Detect which cell encompasses the target text, then output its (X, Y) center coordinate. 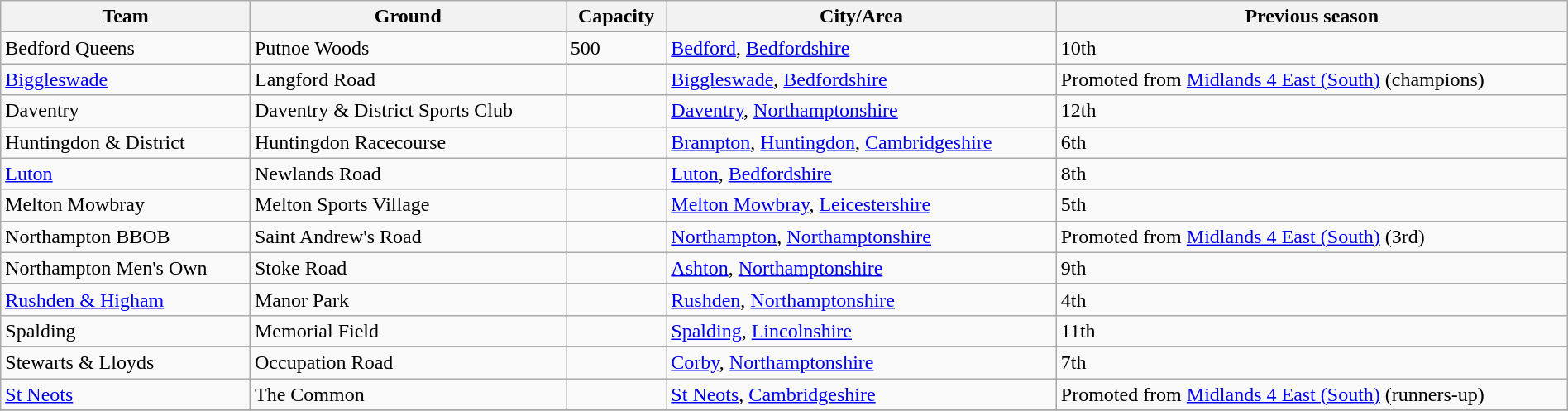
Team (126, 17)
City/Area (862, 17)
Rushden & Higham (126, 299)
Melton Mowbray, Leicestershire (862, 205)
Biggleswade, Bedfordshire (862, 79)
500 (616, 48)
11th (1312, 331)
Ashton, Northamptonshire (862, 268)
Promoted from Midlands 4 East (South) (runners-up) (1312, 394)
Promoted from Midlands 4 East (South) (3rd) (1312, 237)
7th (1312, 362)
Rushden, Northamptonshire (862, 299)
Langford Road (408, 79)
Daventry & District Sports Club (408, 111)
12th (1312, 111)
9th (1312, 268)
Luton (126, 174)
6th (1312, 142)
Memorial Field (408, 331)
Daventry (126, 111)
Bedford, Bedfordshire (862, 48)
Previous season (1312, 17)
Promoted from Midlands 4 East (South) (champions) (1312, 79)
Bedford Queens (126, 48)
Saint Andrew's Road (408, 237)
Putnoe Woods (408, 48)
Huntingdon & District (126, 142)
4th (1312, 299)
Manor Park (408, 299)
Northampton, Northamptonshire (862, 237)
Melton Mowbray (126, 205)
Spalding, Lincolnshire (862, 331)
Newlands Road (408, 174)
Corby, Northamptonshire (862, 362)
10th (1312, 48)
Daventry, Northamptonshire (862, 111)
St Neots (126, 394)
Ground (408, 17)
Northampton BBOB (126, 237)
5th (1312, 205)
Biggleswade (126, 79)
St Neots, Cambridgeshire (862, 394)
Occupation Road (408, 362)
Capacity (616, 17)
Stoke Road (408, 268)
Stewarts & Lloyds (126, 362)
Spalding (126, 331)
8th (1312, 174)
Brampton, Huntingdon, Cambridgeshire (862, 142)
Huntingdon Racecourse (408, 142)
Luton, Bedfordshire (862, 174)
Melton Sports Village (408, 205)
Northampton Men's Own (126, 268)
The Common (408, 394)
